For the text-containing cell, return its midpoint in [x, y] coordinate format. 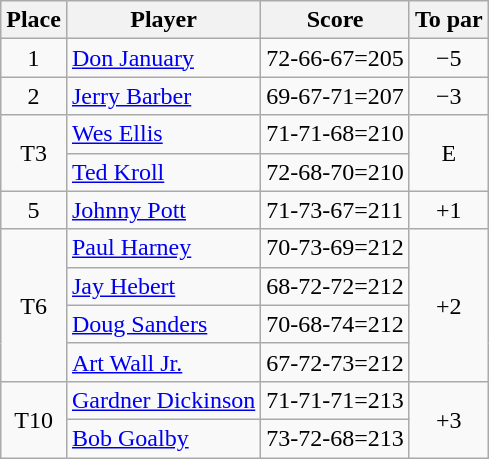
Doug Sanders [163, 324]
T6 [34, 305]
73-72-68=213 [336, 438]
−3 [448, 96]
Player [163, 20]
−5 [448, 58]
69-67-71=207 [336, 96]
Score [336, 20]
+2 [448, 305]
To par [448, 20]
Bob Goalby [163, 438]
72-68-70=210 [336, 172]
Paul Harney [163, 248]
2 [34, 96]
70-68-74=212 [336, 324]
Wes Ellis [163, 134]
Johnny Pott [163, 210]
Place [34, 20]
Don January [163, 58]
Gardner Dickinson [163, 400]
Jay Hebert [163, 286]
T3 [34, 153]
71-71-68=210 [336, 134]
Ted Kroll [163, 172]
E [448, 153]
70-73-69=212 [336, 248]
Jerry Barber [163, 96]
T10 [34, 419]
71-71-71=213 [336, 400]
68-72-72=212 [336, 286]
Art Wall Jr. [163, 362]
72-66-67=205 [336, 58]
+3 [448, 419]
71-73-67=211 [336, 210]
67-72-73=212 [336, 362]
+1 [448, 210]
1 [34, 58]
5 [34, 210]
